Output the (x, y) coordinate of the center of the cell containing the given text.  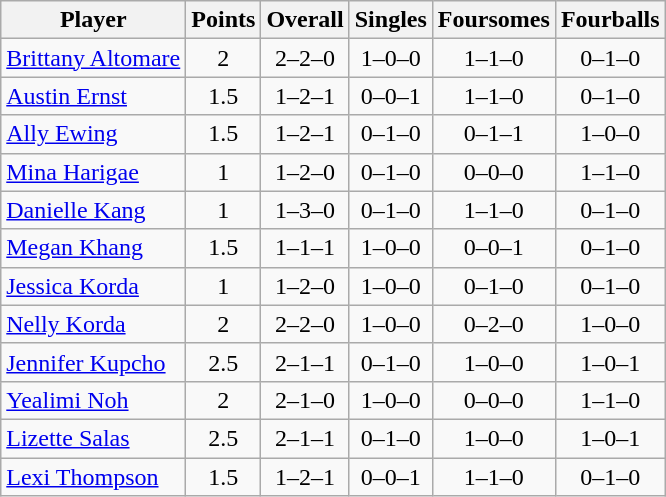
Player (94, 20)
Singles (390, 20)
Austin Ernst (94, 96)
Jessica Korda (94, 286)
0–2–0 (494, 324)
Yealimi Noh (94, 400)
Overall (305, 20)
Ally Ewing (94, 134)
Jennifer Kupcho (94, 362)
1–1–1 (305, 248)
Points (224, 20)
Nelly Korda (94, 324)
Foursomes (494, 20)
2–1–0 (305, 400)
Danielle Kang (94, 210)
Lexi Thompson (94, 477)
1–3–0 (305, 210)
Mina Harigae (94, 172)
Lizette Salas (94, 438)
Megan Khang (94, 248)
Brittany Altomare (94, 58)
0–1–1 (494, 134)
Fourballs (610, 20)
